Pinpoint the cell where the given text exists, returning its [X, Y] midpoint coordinate. 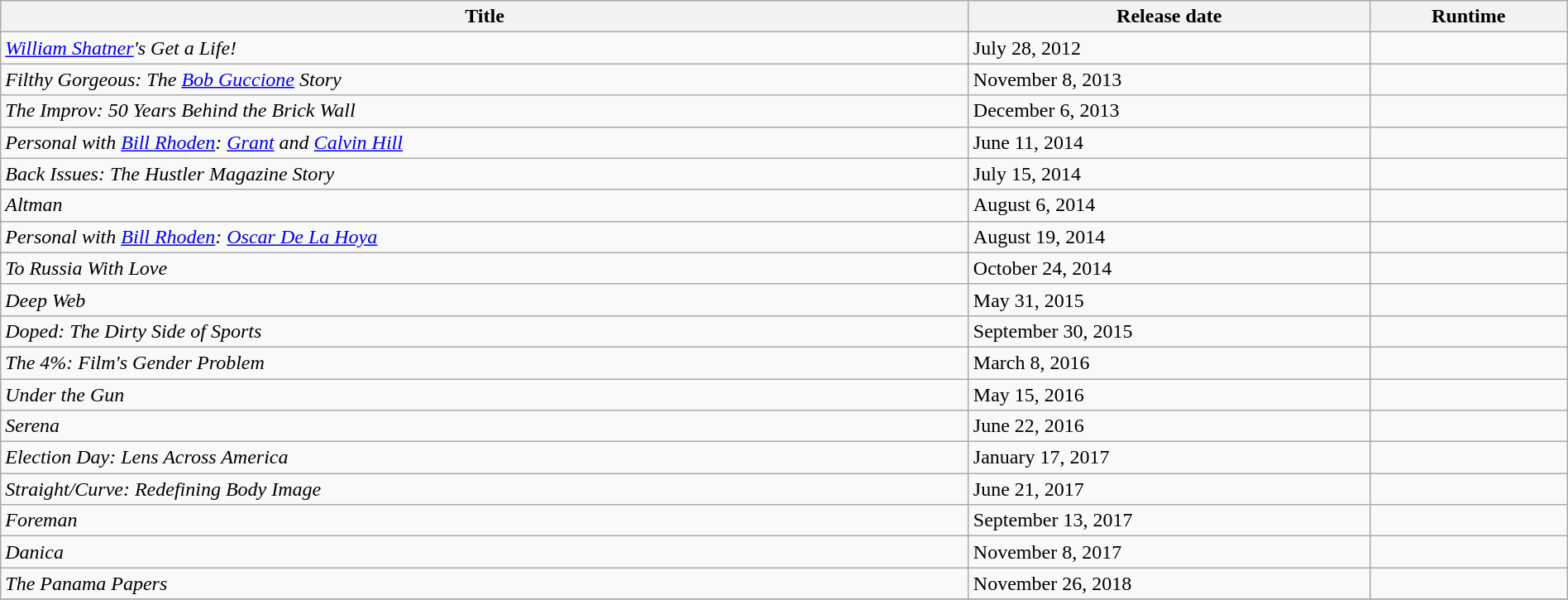
Straight/Curve: Redefining Body Image [485, 489]
June 22, 2016 [1169, 426]
Title [485, 17]
The Improv: 50 Years Behind the Brick Wall [485, 111]
Filthy Gorgeous: The Bob Guccione Story [485, 79]
Danica [485, 552]
August 6, 2014 [1169, 205]
Altman [485, 205]
The 4%: Film's Gender Problem [485, 362]
Doped: The Dirty Side of Sports [485, 331]
Foreman [485, 521]
The Panama Papers [485, 583]
Personal with Bill Rhoden: Oscar De La Hoya [485, 237]
July 28, 2012 [1169, 48]
Back Issues: The Hustler Magazine Story [485, 174]
September 13, 2017 [1169, 521]
November 8, 2017 [1169, 552]
December 6, 2013 [1169, 111]
June 11, 2014 [1169, 142]
Deep Web [485, 300]
November 8, 2013 [1169, 79]
November 26, 2018 [1169, 583]
Election Day: Lens Across America [485, 458]
June 21, 2017 [1169, 489]
Release date [1169, 17]
To Russia With Love [485, 268]
January 17, 2017 [1169, 458]
October 24, 2014 [1169, 268]
August 19, 2014 [1169, 237]
March 8, 2016 [1169, 362]
Under the Gun [485, 395]
May 31, 2015 [1169, 300]
September 30, 2015 [1169, 331]
May 15, 2016 [1169, 395]
Runtime [1469, 17]
July 15, 2014 [1169, 174]
William Shatner's Get a Life! [485, 48]
Serena [485, 426]
Personal with Bill Rhoden: Grant and Calvin Hill [485, 142]
